Output the (X, Y) coordinate of the center of the cell containing the given text.  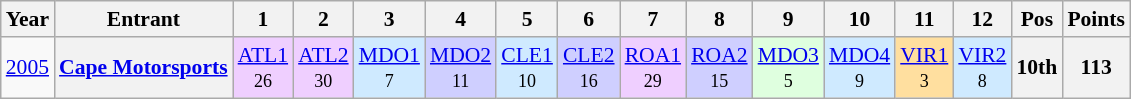
10th (1036, 68)
MDO17 (390, 68)
CLE216 (589, 68)
2 (323, 19)
MDO35 (788, 68)
VIR28 (982, 68)
10 (860, 19)
ATL126 (263, 68)
Cape Motorsports (144, 68)
MDO211 (460, 68)
9 (788, 19)
Pos (1036, 19)
3 (390, 19)
CLE110 (527, 68)
MDO49 (860, 68)
5 (527, 19)
Points (1096, 19)
Year (28, 19)
7 (654, 19)
12 (982, 19)
VIR13 (924, 68)
6 (589, 19)
ROA129 (654, 68)
4 (460, 19)
1 (263, 19)
8 (720, 19)
2005 (28, 68)
Entrant (144, 19)
ROA215 (720, 68)
113 (1096, 68)
ATL230 (323, 68)
11 (924, 19)
